Provide the [X, Y] coordinate of the cell's center where the given text is located.  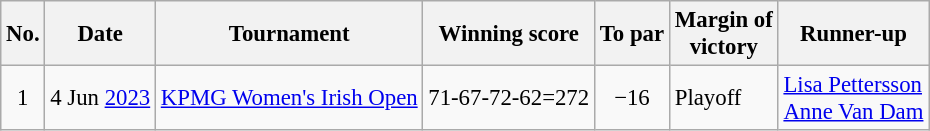
KPMG Women's Irish Open [288, 98]
Playoff [724, 98]
To par [632, 34]
71-67-72-62=272 [509, 98]
Margin ofvictory [724, 34]
Date [100, 34]
4 Jun 2023 [100, 98]
Lisa Pettersson Anne Van Dam [854, 98]
1 [23, 98]
−16 [632, 98]
Winning score [509, 34]
No. [23, 34]
Tournament [288, 34]
Runner-up [854, 34]
